Return (X, Y) of the center of cell containing provided text 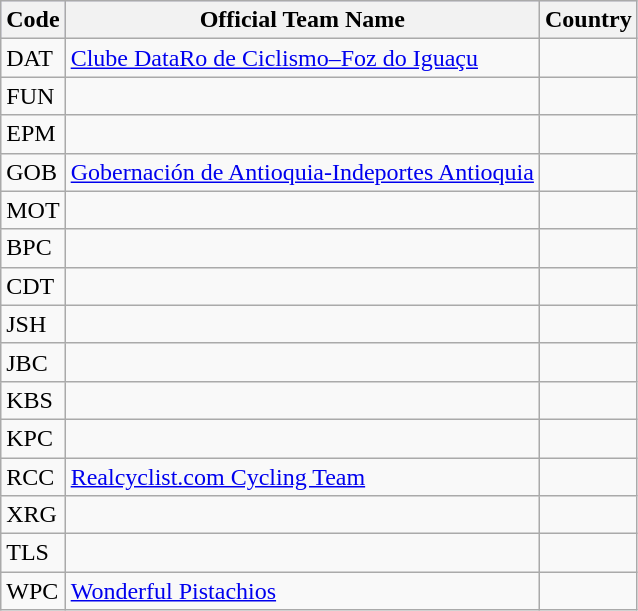
BPC (33, 248)
Country (588, 20)
WPC (33, 591)
Realcyclist.com Cycling Team (302, 477)
KPC (33, 438)
FUN (33, 96)
XRG (33, 515)
JBC (33, 362)
RCC (33, 477)
Clube DataRo de Ciclismo–Foz do Iguaçu (302, 58)
Code (33, 20)
Official Team Name (302, 20)
TLS (33, 553)
GOB (33, 172)
Gobernación de Antioquia-Indeportes Antioquia (302, 172)
KBS (33, 400)
Wonderful Pistachios (302, 591)
JSH (33, 324)
DAT (33, 58)
MOT (33, 210)
CDT (33, 286)
EPM (33, 134)
